Find where the given text appears and provide that cell's center as [x, y] coordinate. 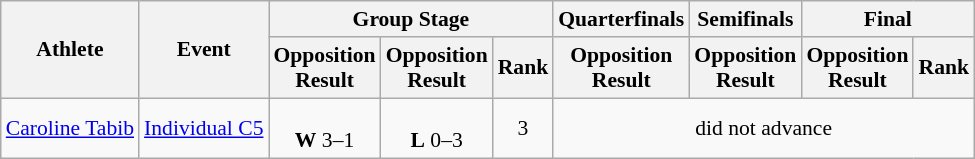
Caroline Tabib [70, 128]
L 0–3 [437, 128]
Quarterfinals [621, 19]
Semifinals [745, 19]
did not advance [764, 128]
Event [204, 50]
Final [888, 19]
3 [524, 128]
Group Stage [410, 19]
W 3–1 [324, 128]
Individual C5 [204, 128]
Athlete [70, 50]
